Determine the [x, y] coordinate at the center of the cell enclosing the given text.  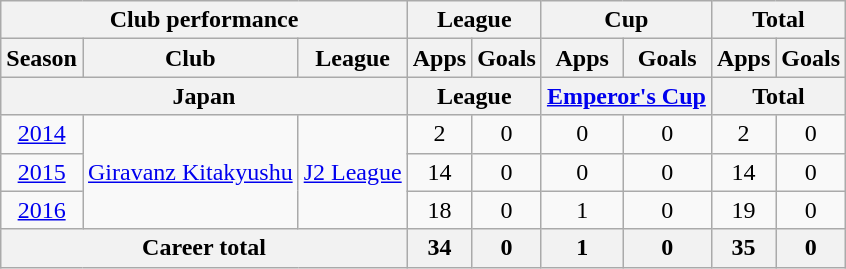
Japan [204, 96]
Giravanz Kitakyushu [190, 172]
19 [743, 210]
Season [42, 58]
Cup [626, 20]
2016 [42, 210]
Club performance [204, 20]
2014 [42, 134]
35 [743, 248]
Emperor's Cup [626, 96]
J2 League [352, 172]
18 [439, 210]
2015 [42, 172]
Club [190, 58]
Career total [204, 248]
34 [439, 248]
